Detect which cell encompasses the target text, then output its [x, y] center coordinate. 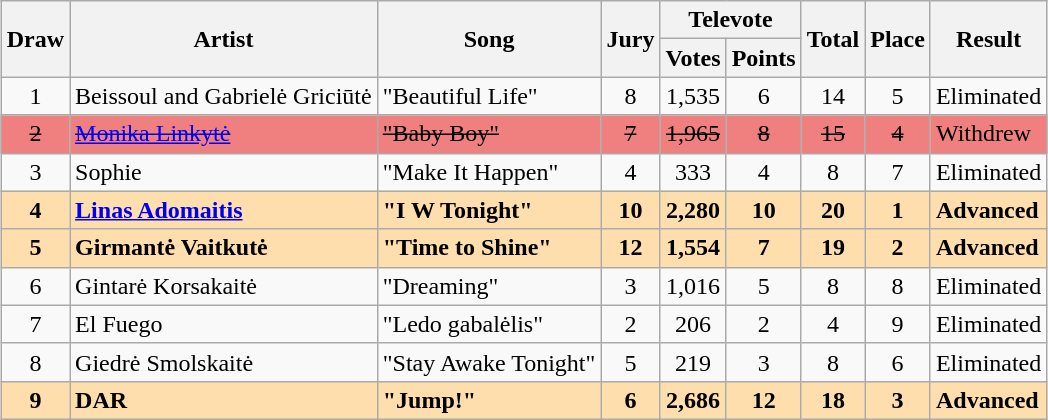
"Time to Shine" [489, 248]
El Fuego [224, 324]
Sophie [224, 172]
2,280 [693, 210]
Jury [630, 39]
206 [693, 324]
219 [693, 362]
"Dreaming" [489, 286]
"Stay Awake Tonight" [489, 362]
Withdrew [988, 134]
"Ledo gabalėlis" [489, 324]
DAR [224, 400]
"I W Tonight" [489, 210]
Girmantė Vaitkutė [224, 248]
18 [833, 400]
Points [764, 58]
"Beautiful Life" [489, 96]
Song [489, 39]
Result [988, 39]
Monika Linkytė [224, 134]
1,016 [693, 286]
14 [833, 96]
1,554 [693, 248]
Televote [730, 20]
Linas Adomaitis [224, 210]
15 [833, 134]
Artist [224, 39]
19 [833, 248]
"Baby Boy" [489, 134]
Draw [35, 39]
20 [833, 210]
1,535 [693, 96]
2,686 [693, 400]
Total [833, 39]
1,965 [693, 134]
Gintarė Korsakaitė [224, 286]
"Make It Happen" [489, 172]
"Jump!" [489, 400]
Votes [693, 58]
333 [693, 172]
Giedrė Smolskaitė [224, 362]
Place [898, 39]
Beissoul and Gabrielė Griciūtė [224, 96]
